Return [x, y] of the center of cell containing provided text 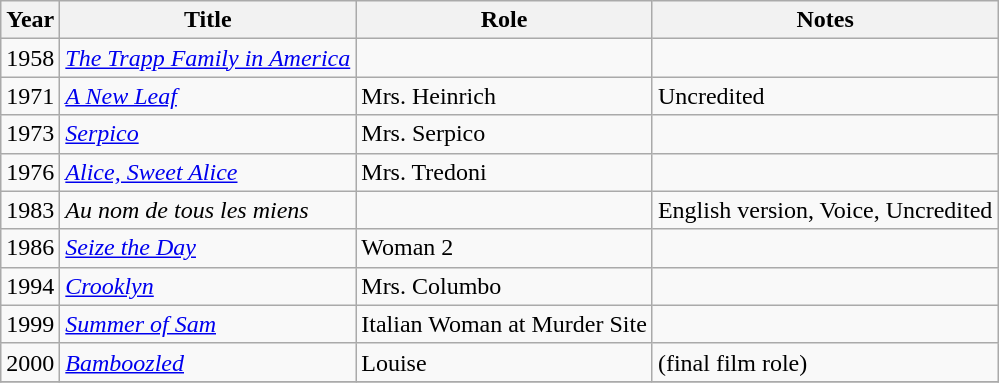
Crooklyn [208, 286]
Summer of Sam [208, 324]
Year [30, 20]
1958 [30, 58]
Woman 2 [504, 248]
Serpico [208, 134]
Uncredited [824, 96]
1976 [30, 172]
Au nom de tous les miens [208, 210]
Mrs. Columbo [504, 286]
1986 [30, 248]
Mrs. Tredoni [504, 172]
Louise [504, 362]
1973 [30, 134]
1971 [30, 96]
1999 [30, 324]
Alice, Sweet Alice [208, 172]
Italian Woman at Murder Site [504, 324]
2000 [30, 362]
(final film role) [824, 362]
1994 [30, 286]
Role [504, 20]
A New Leaf [208, 96]
Bamboozled [208, 362]
Mrs. Heinrich [504, 96]
Seize the Day [208, 248]
Title [208, 20]
Notes [824, 20]
English version, Voice, Uncredited [824, 210]
1983 [30, 210]
Mrs. Serpico [504, 134]
The Trapp Family in America [208, 58]
